Determine the (X, Y) coordinate at the center of the cell enclosing the given text.  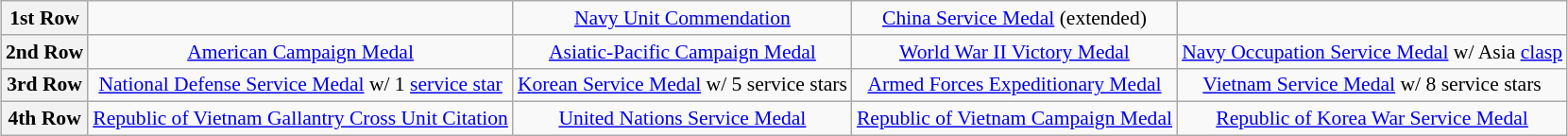
China Service Medal (extended) (1014, 18)
Republic of Korea War Service Medal (1372, 119)
2nd Row (44, 52)
United Nations Service Medal (682, 119)
Republic of Vietnam Campaign Medal (1014, 119)
National Defense Service Medal w/ 1 service star (300, 85)
Vietnam Service Medal w/ 8 service stars (1372, 85)
3rd Row (44, 85)
Navy Unit Commendation (682, 18)
Navy Occupation Service Medal w/ Asia clasp (1372, 52)
World War II Victory Medal (1014, 52)
1st Row (44, 18)
Asiatic-Pacific Campaign Medal (682, 52)
4th Row (44, 119)
Republic of Vietnam Gallantry Cross Unit Citation (300, 119)
Armed Forces Expeditionary Medal (1014, 85)
American Campaign Medal (300, 52)
Korean Service Medal w/ 5 service stars (682, 85)
